Extract the [X, Y] coordinate from the center of the cell holding the provided text.  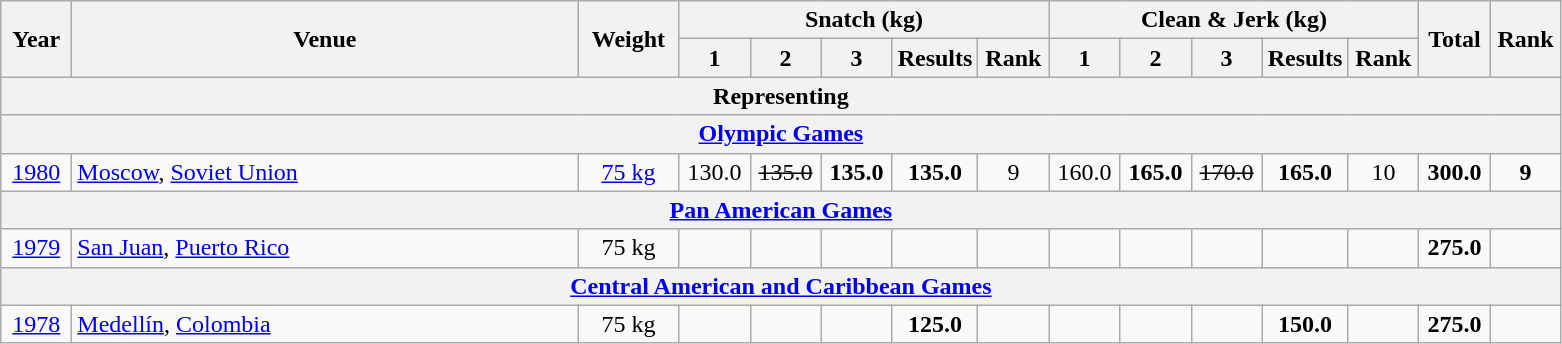
Pan American Games [781, 210]
300.0 [1454, 172]
San Juan, Puerto Rico [325, 248]
Clean & Jerk (kg) [1234, 20]
Year [36, 39]
Central American and Caribbean Games [781, 286]
Snatch (kg) [864, 20]
1978 [36, 324]
Total [1454, 39]
130.0 [714, 172]
125.0 [935, 324]
Olympic Games [781, 134]
1980 [36, 172]
Moscow, Soviet Union [325, 172]
1979 [36, 248]
Weight [628, 39]
10 [1384, 172]
Venue [325, 39]
150.0 [1305, 324]
Medellín, Colombia [325, 324]
Representing [781, 96]
170.0 [1226, 172]
160.0 [1084, 172]
